Determine the (X, Y) coordinate at the center of the cell enclosing the given text.  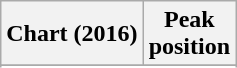
Peak position (189, 34)
Chart (2016) (72, 34)
